Return the [x, y] coordinate for the center point of the cell that contains the specified text.  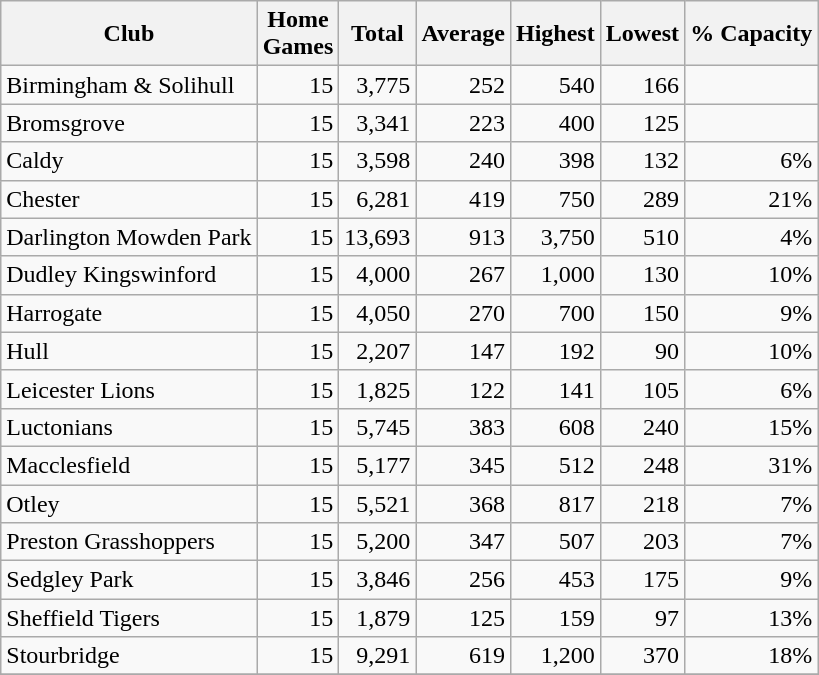
913 [464, 237]
90 [642, 351]
122 [464, 389]
150 [642, 313]
398 [555, 161]
419 [464, 199]
Darlington Mowden Park [129, 237]
4% [752, 237]
Macclesfield [129, 465]
3,341 [378, 123]
252 [464, 85]
700 [555, 313]
750 [555, 199]
203 [642, 542]
Stourbridge [129, 656]
507 [555, 542]
4,050 [378, 313]
270 [464, 313]
368 [464, 503]
Hull [129, 351]
512 [555, 465]
6,281 [378, 199]
Luctonians [129, 427]
Caldy [129, 161]
Sheffield Tigers [129, 618]
Total [378, 34]
Lowest [642, 34]
132 [642, 161]
Club [129, 34]
223 [464, 123]
13,693 [378, 237]
1,000 [555, 275]
159 [555, 618]
3,750 [555, 237]
289 [642, 199]
18% [752, 656]
Highest [555, 34]
147 [464, 351]
13% [752, 618]
Preston Grasshoppers [129, 542]
15% [752, 427]
Average [464, 34]
21% [752, 199]
248 [642, 465]
400 [555, 123]
1,879 [378, 618]
1,200 [555, 656]
510 [642, 237]
383 [464, 427]
3,598 [378, 161]
619 [464, 656]
175 [642, 580]
817 [555, 503]
HomeGames [298, 34]
Dudley Kingswinford [129, 275]
5,177 [378, 465]
218 [642, 503]
141 [555, 389]
Bromsgrove [129, 123]
3,846 [378, 580]
31% [752, 465]
5,521 [378, 503]
4,000 [378, 275]
453 [555, 580]
105 [642, 389]
Sedgley Park [129, 580]
166 [642, 85]
1,825 [378, 389]
Harrogate [129, 313]
256 [464, 580]
347 [464, 542]
192 [555, 351]
9,291 [378, 656]
Leicester Lions [129, 389]
2,207 [378, 351]
97 [642, 618]
608 [555, 427]
345 [464, 465]
267 [464, 275]
Chester [129, 199]
% Capacity [752, 34]
370 [642, 656]
5,745 [378, 427]
5,200 [378, 542]
Otley [129, 503]
540 [555, 85]
130 [642, 275]
3,775 [378, 85]
Birmingham & Solihull [129, 85]
